Return (x, y) of the center of cell containing provided text 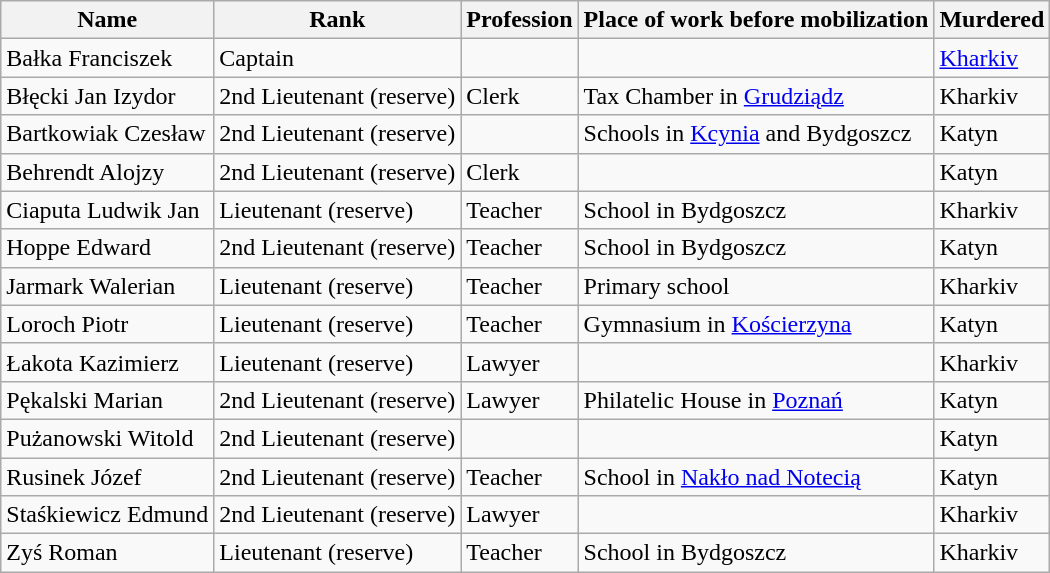
Primary school (756, 286)
Jarmark Walerian (108, 286)
Łakota Kazimierz (108, 362)
Rusinek Józef (108, 477)
Philatelic House in Poznań (756, 400)
Gymnasium in Kościerzyna (756, 324)
Ciaputa Ludwik Jan (108, 210)
Bałka Franciszek (108, 58)
Loroch Piotr (108, 324)
Murdered (992, 20)
Name (108, 20)
Captain (338, 58)
Tax Chamber in Grudziądz (756, 96)
Staśkiewicz Edmund (108, 515)
Błęcki Jan Izydor (108, 96)
Profession (520, 20)
Place of work before mobilization (756, 20)
Schools in Kcynia and Bydgoszcz (756, 134)
School in Nakło nad Notecią (756, 477)
Behrendt Alojzy (108, 172)
Hoppe Edward (108, 248)
Pękalski Marian (108, 400)
Zyś Roman (108, 553)
Rank (338, 20)
Pużanowski Witold (108, 438)
Bartkowiak Czesław (108, 134)
